Locate the cell with the specified text and output its [x, y] center coordinate. 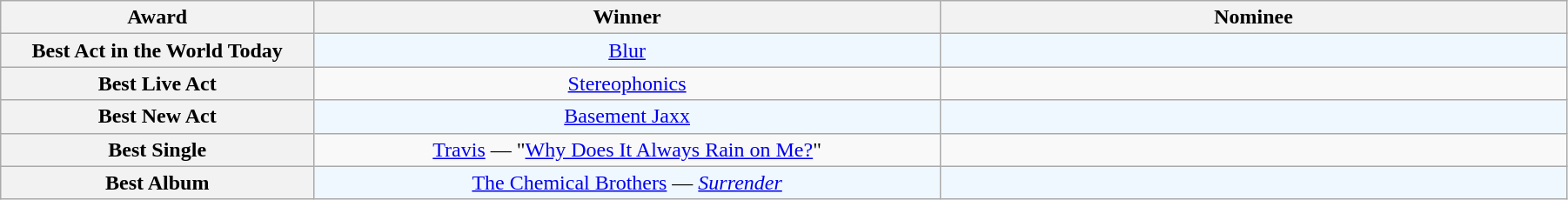
Best Act in the World Today [157, 50]
Travis — "Why Does It Always Rain on Me?" [627, 150]
Best New Act [157, 117]
Basement Jaxx [627, 117]
Stereophonics [627, 83]
Best Album [157, 183]
Best Live Act [157, 83]
Blur [627, 50]
The Chemical Brothers — Surrender [627, 183]
Award [157, 17]
Nominee [1254, 17]
Winner [627, 17]
Best Single [157, 150]
